Return [X, Y] of the center of cell containing provided text 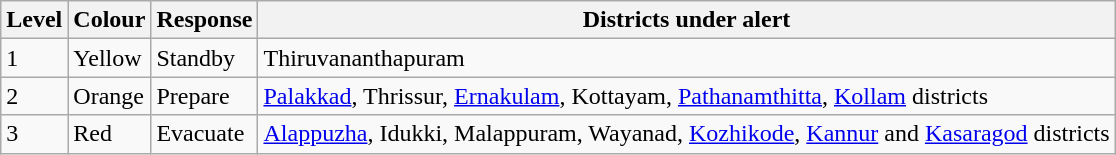
Level [34, 20]
Alappuzha, Idukki, Malappuram, Wayanad, Kozhikode, Kannur and Kasaragod districts [686, 134]
Yellow [110, 58]
Orange [110, 96]
Thiruvananthapuram [686, 58]
3 [34, 134]
1 [34, 58]
Standby [204, 58]
Red [110, 134]
Evacuate [204, 134]
Response [204, 20]
Palakkad, Thrissur, Ernakulam, Kottayam, Pathanamthitta, Kollam districts [686, 96]
Prepare [204, 96]
Districts under alert [686, 20]
2 [34, 96]
Colour [110, 20]
